Search for the cell housing the specified text and yield its [x, y] center coordinate. 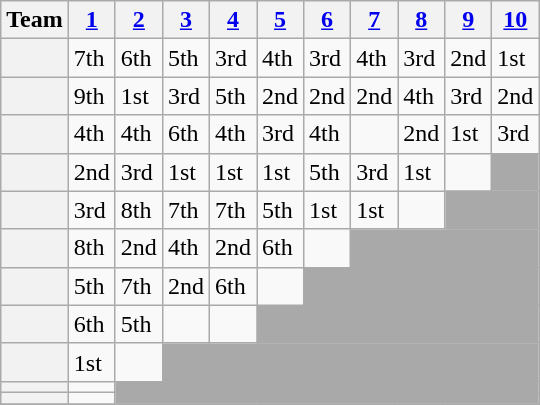
Team [35, 20]
1 [92, 20]
8 [422, 20]
3 [186, 20]
6 [328, 20]
9th [92, 96]
7 [374, 20]
5 [280, 20]
9 [468, 20]
10 [516, 20]
4 [232, 20]
2 [138, 20]
